Identify which cell holds the provided text, then report its (x, y) central coordinate. 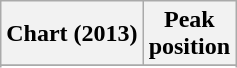
Peak position (189, 34)
Chart (2013) (72, 34)
